Find where the given text appears and provide that cell's center as (x, y) coordinate. 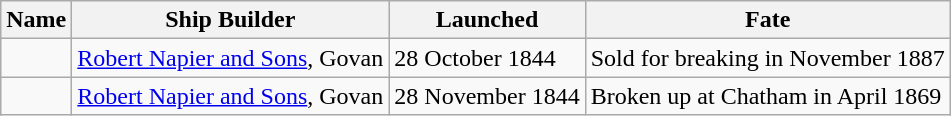
Ship Builder (230, 20)
Name (36, 20)
Broken up at Chatham in April 1869 (768, 96)
28 November 1844 (487, 96)
28 October 1844 (487, 58)
Launched (487, 20)
Fate (768, 20)
Sold for breaking in November 1887 (768, 58)
